Identify which cell holds the provided text, then report its (X, Y) central coordinate. 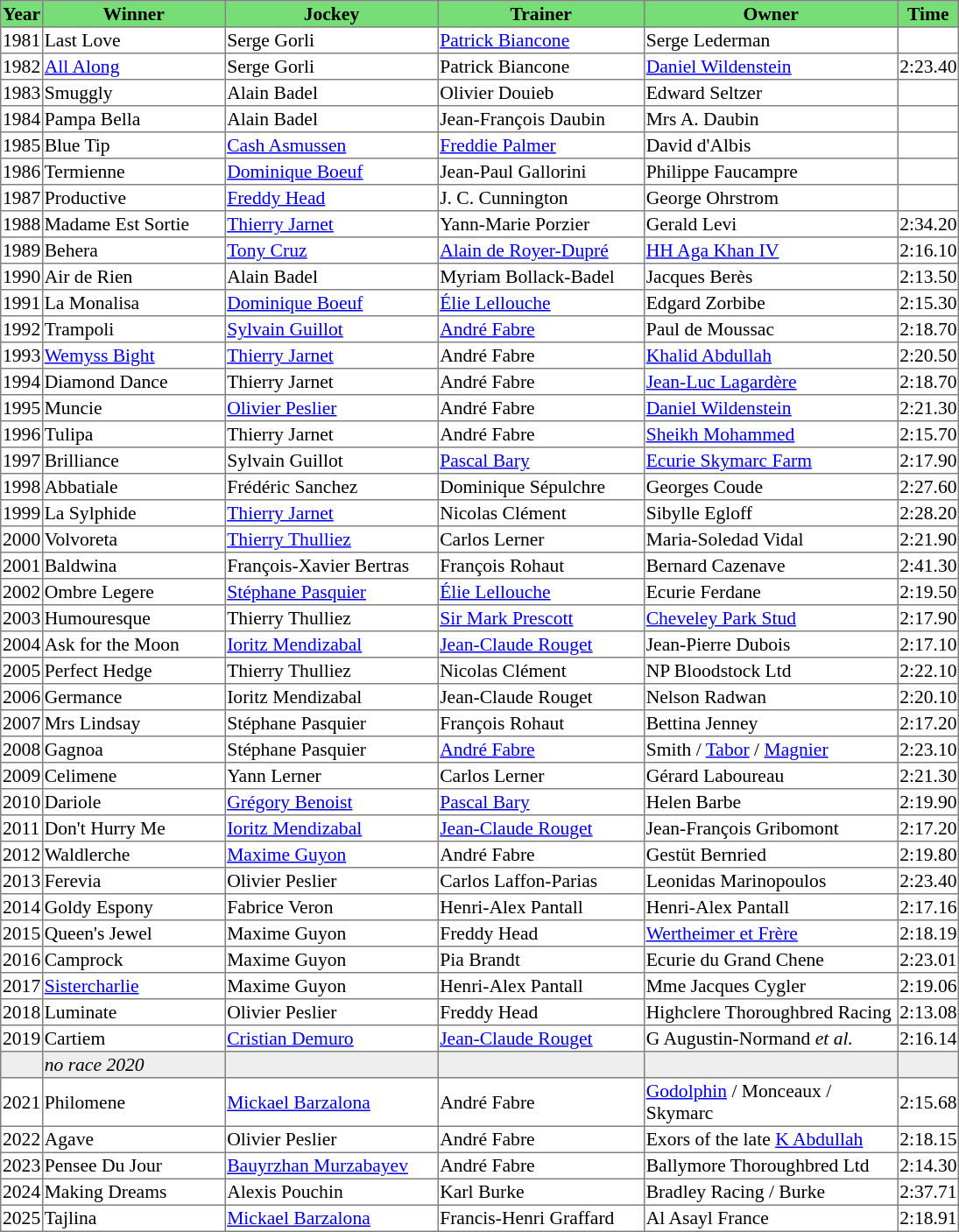
Dariole (133, 802)
Cash Asmussen (331, 145)
Muncie (133, 408)
Ombre Legere (133, 592)
1991 (22, 303)
Ecurie Ferdane (771, 592)
2003 (22, 618)
Khalid Abdullah (771, 356)
2:17.10 (928, 644)
2:41.30 (928, 566)
Pampa Bella (133, 119)
Ecurie du Grand Chene (771, 960)
Wemyss Bight (133, 356)
1996 (22, 434)
Alain de Royer-Dupré (541, 250)
2:19.90 (928, 802)
Camprock (133, 960)
2:15.68 (928, 1102)
Philomene (133, 1102)
Baldwina (133, 566)
Blue Tip (133, 145)
2:37.71 (928, 1192)
Diamond Dance (133, 382)
Making Dreams (133, 1192)
Winner (133, 14)
Ferevia (133, 881)
2019 (22, 1038)
2010 (22, 802)
J. C. Cunnington (541, 198)
no race 2020 (133, 1065)
Gerald Levi (771, 224)
2023 (22, 1165)
2:19.80 (928, 855)
1990 (22, 277)
1997 (22, 461)
2:23.10 (928, 750)
Francis-Henri Graffard (541, 1218)
Helen Barbe (771, 802)
2007 (22, 723)
Alexis Pouchin (331, 1192)
Sheikh Mohammed (771, 434)
Gagnoa (133, 750)
2:15.30 (928, 303)
Grégory Benoist (331, 802)
Highclere Thoroughbred Racing (771, 1012)
Ecurie Skymarc Farm (771, 461)
Queen's Jewel (133, 933)
2:19.06 (928, 986)
Olivier Douieb (541, 93)
2014 (22, 907)
2:14.30 (928, 1165)
2011 (22, 828)
Maria-Soledad Vidal (771, 539)
1999 (22, 513)
David d'Albis (771, 145)
1994 (22, 382)
Cheveley Park Stud (771, 618)
2015 (22, 933)
1992 (22, 329)
2002 (22, 592)
2:16.14 (928, 1038)
1984 (22, 119)
2:22.10 (928, 671)
Exors of the late K Abdullah (771, 1139)
1989 (22, 250)
2012 (22, 855)
Madame Est Sortie (133, 224)
Smith / Tabor / Magnier (771, 750)
Jean-François Gribomont (771, 828)
Jean-François Daubin (541, 119)
La Monalisa (133, 303)
2:18.91 (928, 1218)
2008 (22, 750)
2:13.08 (928, 1012)
1988 (22, 224)
Ask for the Moon (133, 644)
Bettina Jenney (771, 723)
Georges Coude (771, 487)
2:15.70 (928, 434)
HH Aga Khan IV (771, 250)
La Sylphide (133, 513)
Sibylle Egloff (771, 513)
2024 (22, 1192)
Carlos Laffon-Parias (541, 881)
Goldy Espony (133, 907)
François-Xavier Bertras (331, 566)
Trampoli (133, 329)
2:28.20 (928, 513)
2:23.01 (928, 960)
1993 (22, 356)
Yann Lerner (331, 776)
2:18.15 (928, 1139)
Myriam Bollack-Badel (541, 277)
2:17.16 (928, 907)
Time (928, 14)
Bauyrzhan Murzabayev (331, 1165)
Jean-Luc Lagardère (771, 382)
Fabrice Veron (331, 907)
Don't Hurry Me (133, 828)
Freddie Palmer (541, 145)
2025 (22, 1218)
Agave (133, 1139)
Germance (133, 697)
Tulipa (133, 434)
Brilliance (133, 461)
Cartiem (133, 1038)
2:34.20 (928, 224)
2:16.10 (928, 250)
2004 (22, 644)
1986 (22, 172)
Sir Mark Prescott (541, 618)
Jean-Paul Gallorini (541, 172)
Cristian Demuro (331, 1038)
Celimene (133, 776)
Tajlina (133, 1218)
2:13.50 (928, 277)
2016 (22, 960)
Last Love (133, 40)
1995 (22, 408)
Gérard Laboureau (771, 776)
2005 (22, 671)
1982 (22, 67)
1987 (22, 198)
1985 (22, 145)
Trainer (541, 14)
Perfect Hedge (133, 671)
Termienne (133, 172)
Pensee Du Jour (133, 1165)
Owner (771, 14)
G Augustin-Normand et al. (771, 1038)
2:21.90 (928, 539)
Nelson Radwan (771, 697)
2000 (22, 539)
Bradley Racing / Burke (771, 1192)
Jockey (331, 14)
2021 (22, 1102)
Karl Burke (541, 1192)
2009 (22, 776)
Jacques Berès (771, 277)
Pia Brandt (541, 960)
Edward Seltzer (771, 93)
Humouresque (133, 618)
1981 (22, 40)
Behera (133, 250)
Frédéric Sanchez (331, 487)
Ballymore Thoroughbred Ltd (771, 1165)
NP Bloodstock Ltd (771, 671)
Waldlerche (133, 855)
All Along (133, 67)
Mrs A. Daubin (771, 119)
Sistercharlie (133, 986)
Gestüt Bernried (771, 855)
Jean-Pierre Dubois (771, 644)
2001 (22, 566)
2:18.19 (928, 933)
George Ohrstrom (771, 198)
Smuggly (133, 93)
Mrs Lindsay (133, 723)
Air de Rien (133, 277)
Wertheimer et Frère (771, 933)
Leonidas Marinopoulos (771, 881)
Mme Jacques Cygler (771, 986)
Philippe Faucampre (771, 172)
Serge Lederman (771, 40)
Tony Cruz (331, 250)
2:20.10 (928, 697)
Year (22, 14)
Dominique Sépulchre (541, 487)
2:27.60 (928, 487)
2006 (22, 697)
Yann-Marie Porzier (541, 224)
Productive (133, 198)
2013 (22, 881)
2:20.50 (928, 356)
Paul de Moussac (771, 329)
2017 (22, 986)
2022 (22, 1139)
Volvoreta (133, 539)
Godolphin / Monceaux / Skymarc (771, 1102)
2018 (22, 1012)
Al Asayl France (771, 1218)
Abbatiale (133, 487)
Bernard Cazenave (771, 566)
1983 (22, 93)
2:19.50 (928, 592)
1998 (22, 487)
Luminate (133, 1012)
Edgard Zorbibe (771, 303)
